Return the (x, y) coordinate for the center point of the cell that contains the specified text.  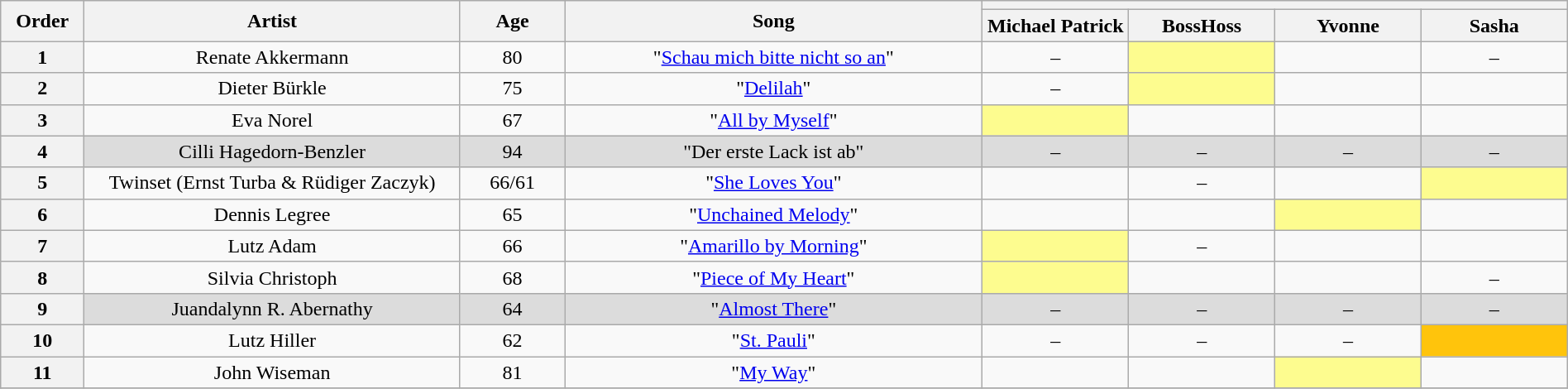
66/61 (512, 183)
66 (512, 246)
"Der erste Lack ist ab" (774, 151)
68 (512, 277)
2 (43, 89)
62 (512, 340)
"St. Pauli" (774, 340)
10 (43, 340)
"All by Myself" (774, 120)
"Schau mich bitte nicht so an" (774, 57)
"She Loves You" (774, 183)
75 (512, 89)
Sasha (1494, 26)
7 (43, 246)
9 (43, 309)
"Delilah" (774, 89)
Silvia Christoph (273, 277)
8 (43, 277)
5 (43, 183)
John Wiseman (273, 372)
Dennis Legree (273, 214)
Juandalynn R. Abernathy (273, 309)
Order (43, 22)
Song (774, 22)
Eva Norel (273, 120)
"Unchained Melody" (774, 214)
11 (43, 372)
81 (512, 372)
Renate Akkermann (273, 57)
Lutz Adam (273, 246)
94 (512, 151)
"My Way" (774, 372)
Age (512, 22)
1 (43, 57)
Cilli Hagedorn-Benzler (273, 151)
Michael Patrick (1055, 26)
Artist (273, 22)
"Piece of My Heart" (774, 277)
4 (43, 151)
65 (512, 214)
3 (43, 120)
"Almost There" (774, 309)
Lutz Hiller (273, 340)
67 (512, 120)
Dieter Bürkle (273, 89)
Twinset (Ernst Turba & Rüdiger Zaczyk) (273, 183)
6 (43, 214)
BossHoss (1202, 26)
"Amarillo by Morning" (774, 246)
64 (512, 309)
80 (512, 57)
Yvonne (1348, 26)
